From the cell containing the given text, extract its center point as (X, Y) coordinate. 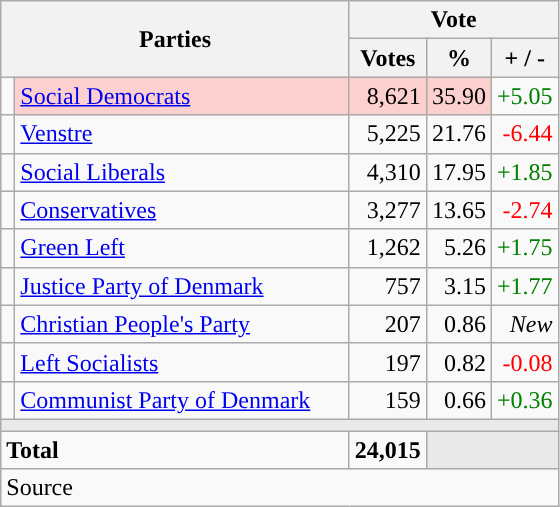
Left Socialists (182, 362)
197 (388, 362)
Social Democrats (182, 96)
207 (388, 324)
Christian People's Party (182, 324)
24,015 (388, 449)
0.66 (458, 400)
Communist Party of Denmark (182, 400)
+0.36 (524, 400)
Parties (176, 39)
1,262 (388, 248)
New (524, 324)
+ / - (524, 58)
Total (176, 449)
35.90 (458, 96)
0.82 (458, 362)
Justice Party of Denmark (182, 286)
3.15 (458, 286)
13.65 (458, 210)
3,277 (388, 210)
Social Liberals (182, 172)
17.95 (458, 172)
757 (388, 286)
21.76 (458, 134)
+1.77 (524, 286)
Source (280, 488)
+1.75 (524, 248)
+5.05 (524, 96)
4,310 (388, 172)
-6.44 (524, 134)
Conservatives (182, 210)
Votes (388, 58)
Vote (454, 20)
-2.74 (524, 210)
5,225 (388, 134)
-0.08 (524, 362)
+1.85 (524, 172)
159 (388, 400)
Venstre (182, 134)
0.86 (458, 324)
8,621 (388, 96)
5.26 (458, 248)
% (458, 58)
Green Left (182, 248)
